Return (X, Y) of the center of cell containing provided text 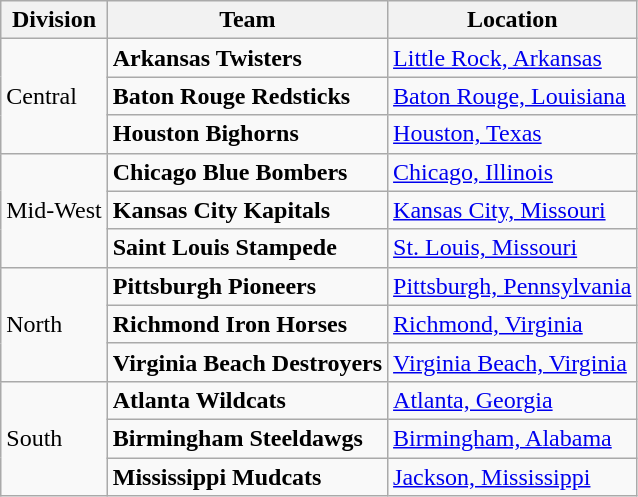
Little Rock, Arkansas (512, 58)
Baton Rouge, Louisiana (512, 96)
Pittsburgh, Pennsylvania (512, 286)
Houston Bighorns (247, 134)
Kansas City Kapitals (247, 210)
Baton Rouge Redsticks (247, 96)
Jackson, Mississippi (512, 477)
Pittsburgh Pioneers (247, 286)
Central (54, 96)
Mississippi Mudcats (247, 477)
North (54, 324)
Richmond, Virginia (512, 324)
South (54, 438)
Mid-West (54, 210)
Division (54, 20)
Kansas City, Missouri (512, 210)
Virginia Beach, Virginia (512, 362)
Birmingham Steeldawgs (247, 438)
Houston, Texas (512, 134)
Saint Louis Stampede (247, 248)
Arkansas Twisters (247, 58)
Atlanta Wildcats (247, 400)
Location (512, 20)
St. Louis, Missouri (512, 248)
Team (247, 20)
Virginia Beach Destroyers (247, 362)
Chicago Blue Bombers (247, 172)
Richmond Iron Horses (247, 324)
Chicago, Illinois (512, 172)
Atlanta, Georgia (512, 400)
Birmingham, Alabama (512, 438)
